Scan for the cell matching the given text and deliver its [x, y] coordinate at center. 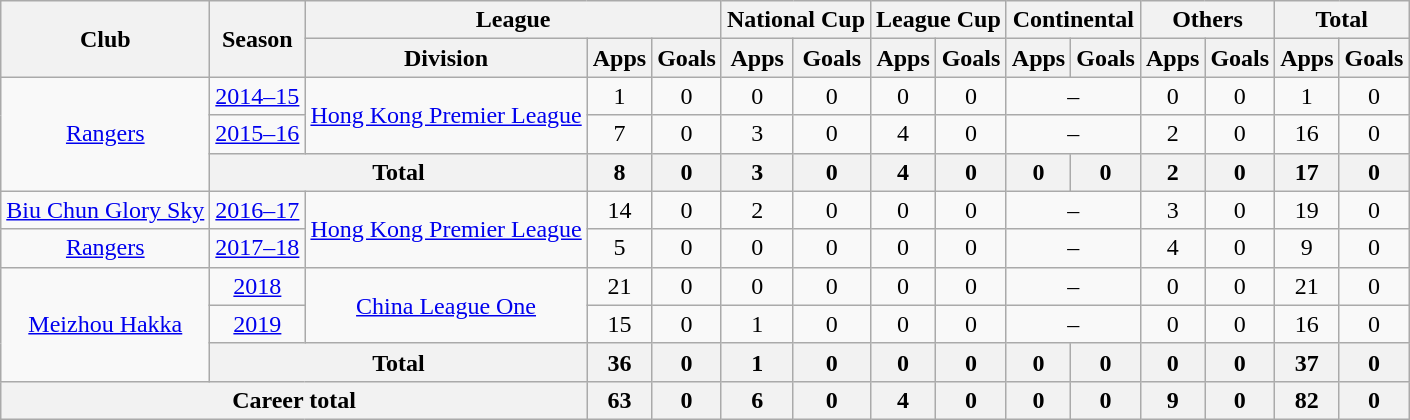
Club [106, 39]
7 [619, 134]
Division [446, 58]
League [514, 20]
8 [619, 172]
Career total [294, 400]
Biu Chun Glory Sky [106, 210]
2014–15 [258, 96]
National Cup [796, 20]
China League One [446, 305]
2015–16 [258, 134]
2017–18 [258, 248]
15 [619, 324]
6 [757, 400]
82 [1307, 400]
Meizhou Hakka [106, 324]
2018 [258, 286]
36 [619, 362]
37 [1307, 362]
Others [1207, 20]
Season [258, 39]
17 [1307, 172]
63 [619, 400]
2019 [258, 324]
5 [619, 248]
14 [619, 210]
Continental [1073, 20]
19 [1307, 210]
2016–17 [258, 210]
League Cup [939, 20]
